Return [X, Y] of the center of cell containing provided text 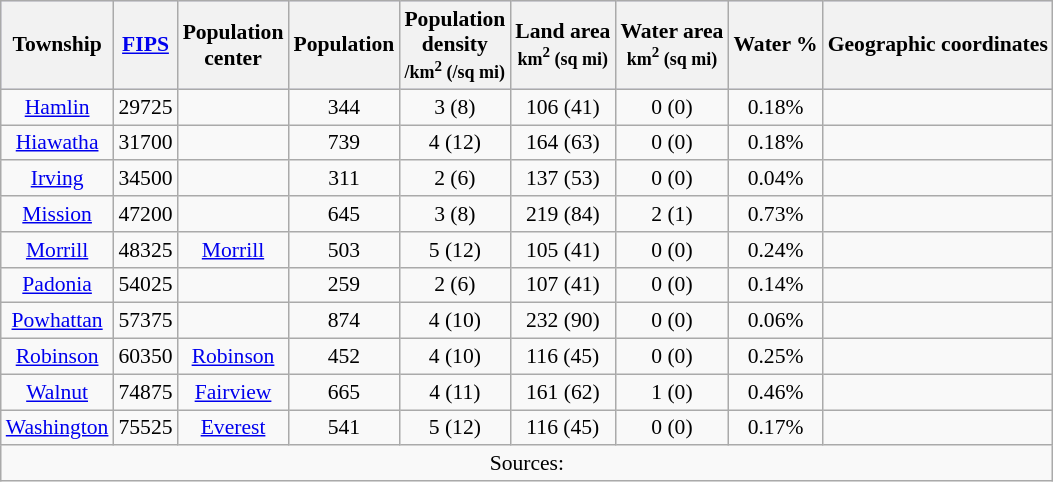
Fairview [234, 392]
665 [344, 392]
60350 [145, 357]
2 (1) [672, 214]
Washington [58, 428]
74875 [145, 392]
0.25% [775, 357]
54025 [145, 285]
34500 [145, 179]
645 [344, 214]
Sources: [527, 464]
Everest [234, 428]
FIPS [145, 45]
Hiawatha [58, 143]
Water % [775, 45]
739 [344, 143]
4 (12) [454, 143]
0.06% [775, 321]
259 [344, 285]
105 (41) [562, 250]
Padonia [58, 285]
107 (41) [562, 285]
Geographic coordinates [938, 45]
Powhattan [58, 321]
0.73% [775, 214]
Populationdensity/km2 (/sq mi) [454, 45]
0.04% [775, 179]
Hamlin [58, 107]
311 [344, 179]
47200 [145, 214]
1 (0) [672, 392]
0.17% [775, 428]
541 [344, 428]
0.46% [775, 392]
Land areakm2 (sq mi) [562, 45]
Mission [58, 214]
874 [344, 321]
Walnut [58, 392]
0.14% [775, 285]
31700 [145, 143]
Water areakm2 (sq mi) [672, 45]
57375 [145, 321]
Population [344, 45]
Irving [58, 179]
452 [344, 357]
75525 [145, 428]
0.24% [775, 250]
48325 [145, 250]
Populationcenter [234, 45]
164 (63) [562, 143]
344 [344, 107]
29725 [145, 107]
Township [58, 45]
503 [344, 250]
106 (41) [562, 107]
4 (11) [454, 392]
232 (90) [562, 321]
137 (53) [562, 179]
219 (84) [562, 214]
161 (62) [562, 392]
